Determine the (x, y) coordinate at the center of the cell enclosing the given text.  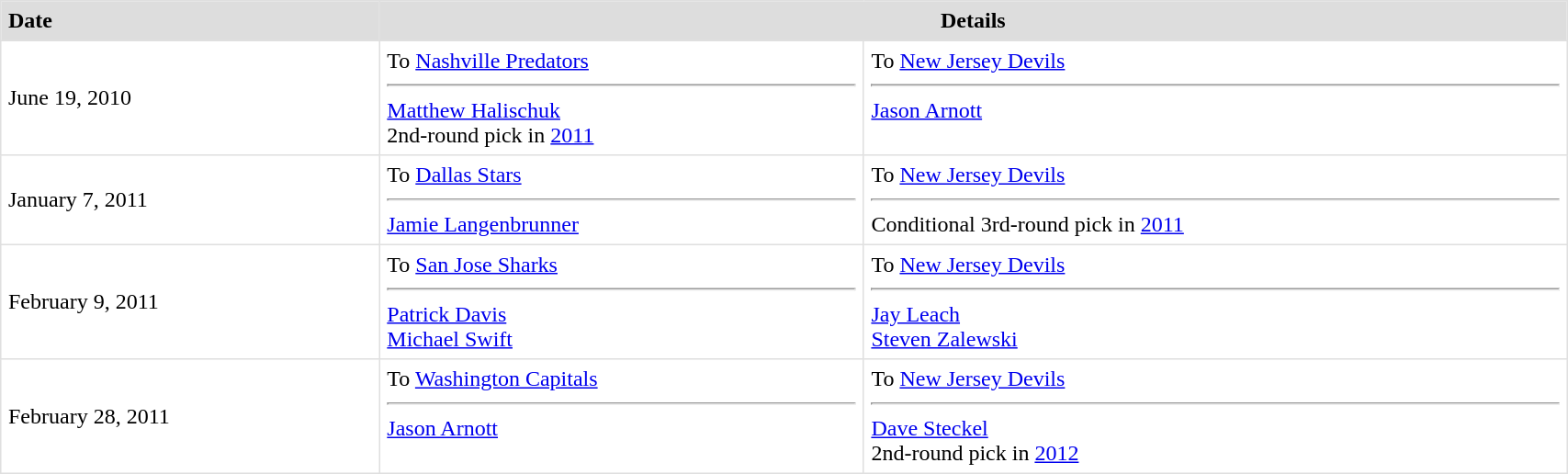
To New Jersey Devils Dave Steckel2nd-round pick in 2012 (1214, 416)
Date (190, 21)
To San Jose Sharks Patrick DavisMichael Swift (621, 301)
To Nashville Predators Matthew Halischuk2nd-round pick in 2011 (621, 97)
To New Jersey Devils Jay LeachSteven Zalewski (1214, 301)
To Washington Capitals Jason Arnott (621, 416)
January 7, 2011 (190, 200)
Details (974, 21)
February 28, 2011 (190, 416)
To New Jersey Devils Jason Arnott (1214, 97)
June 19, 2010 (190, 97)
To Dallas Stars Jamie Langenbrunner (621, 200)
February 9, 2011 (190, 301)
To New Jersey Devils Conditional 3rd-round pick in 2011 (1214, 200)
